From the cell containing the given text, extract its center point as (X, Y) coordinate. 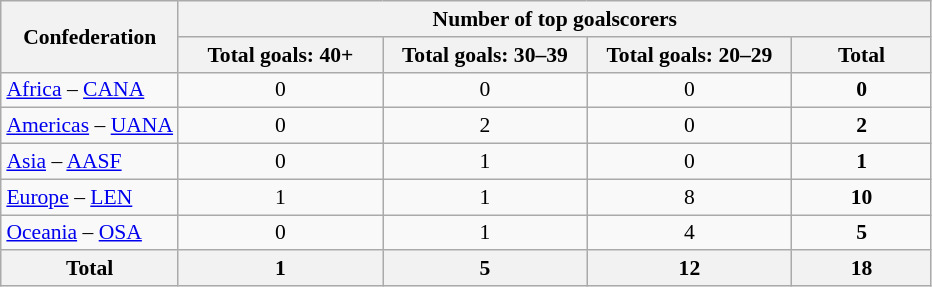
18 (862, 269)
Number of top goalscorers (554, 19)
4 (690, 233)
Total goals: 40+ (280, 55)
10 (862, 197)
Confederation (90, 36)
Africa – CANA (90, 90)
Total goals: 20–29 (690, 55)
Europe – LEN (90, 197)
12 (690, 269)
8 (690, 197)
Oceania – OSA (90, 233)
Total goals: 30–39 (486, 55)
Asia – AASF (90, 162)
Americas – UANA (90, 126)
